Output the (X, Y) coordinate of the center of the cell containing the given text.  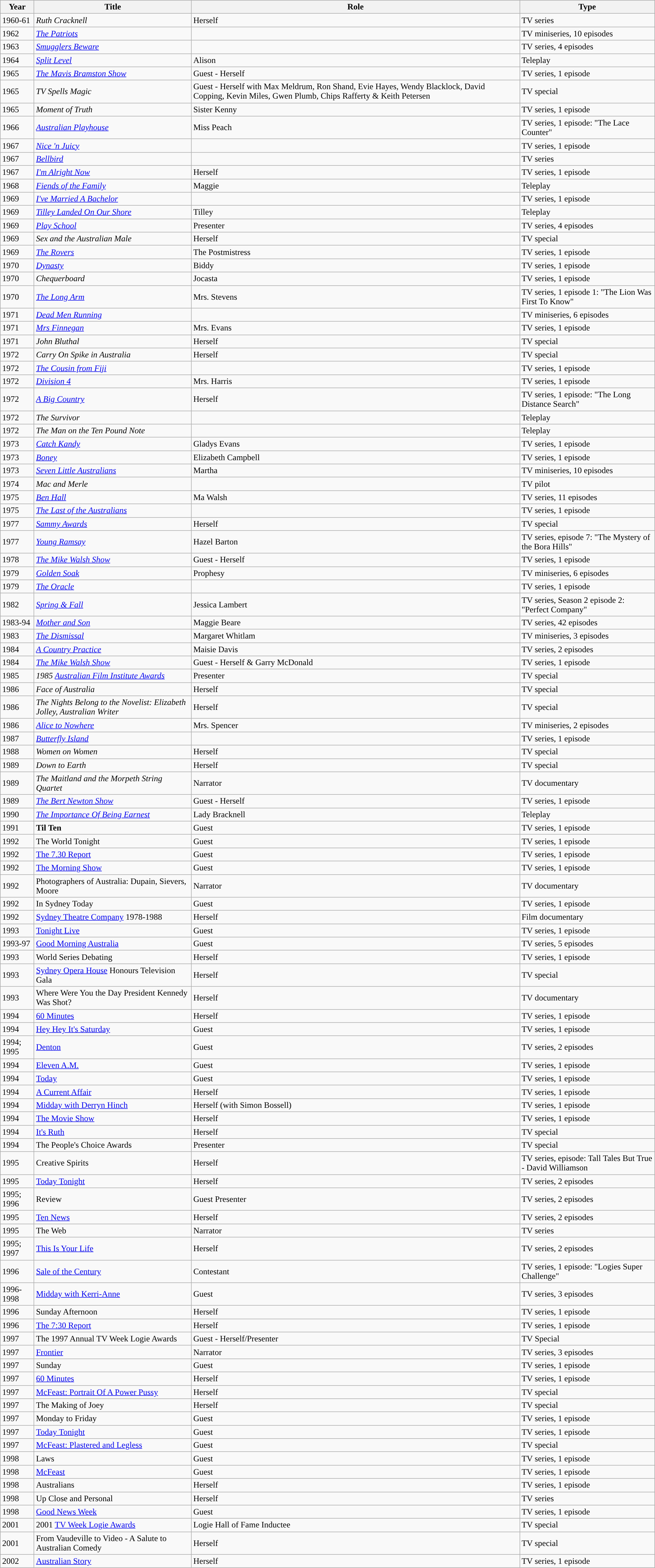
Title (113, 7)
Chequerboard (113, 279)
Denton (113, 1047)
Smugglers Beware (113, 47)
1995; 1997 (17, 1248)
1990 (17, 814)
1987 (17, 739)
Butterfly Island (113, 739)
Til Ten (113, 828)
Mrs Finnegan (113, 328)
Golden Soak (113, 573)
A Big Country (113, 399)
Frontier (113, 1352)
Young Ramsay (113, 542)
Where Were You the Day President Kennedy Was Shot? (113, 998)
Guest - Herself/Presenter (355, 1339)
Laws (113, 1459)
The Patriots (113, 34)
Sister Kenny (355, 109)
Good News Week (113, 1512)
The 7.30 Report (113, 854)
A Country Practice (113, 649)
2002 (17, 1561)
Sale of the Century (113, 1271)
Contestant (355, 1271)
The Maitland and the Morpeth String Quartet (113, 783)
Herself (with Simon Bossell) (355, 1105)
Australians (113, 1485)
Sydney Opera House Honours Television Gala (113, 975)
TV series, episode: Tall Tales But True - David Williamson (587, 1163)
I've Married A Bachelor (113, 199)
Jocasta (355, 279)
From Vaudeville to Video - A Salute to Australian Comedy (113, 1543)
Guest - Herself & Garry McDonald (355, 663)
Nice 'n Juicy (113, 145)
TV series, 1 episode: "Logies Super Challenge" (587, 1271)
The Survivor (113, 417)
Role (355, 7)
Elizabeth Campbell (355, 457)
1983-94 (17, 622)
1962 (17, 34)
Sammy Awards (113, 524)
Ben Hall (113, 497)
Prophesy (355, 573)
Australian Playhouse (113, 127)
Fiends of the Family (113, 186)
TV series, episode 7: "The Mystery of the Bora Hills" (587, 542)
TV series, 42 episodes (587, 622)
1988 (17, 752)
Alice to Nowhere (113, 725)
The Oracle (113, 586)
The Bert Newton Show (113, 801)
Martha (355, 471)
Good Morning Australia (113, 944)
The Importance Of Being Earnest (113, 814)
Tilley (355, 212)
Mac and Merle (113, 484)
Logie Hall of Fame Inductee (355, 1525)
1994; 1995 (17, 1047)
The People's Choice Awards (113, 1145)
A Current Affair (113, 1092)
Sunday Afternoon (113, 1312)
Mrs. Harris (355, 381)
Creative Spirits (113, 1163)
Australian Story (113, 1561)
Guest - Herself with Max Meldrum, Ron Shand, Evie Hayes, Wendy Blacklock, David Copping, Kevin Miles, Gwen Plumb, Chips Rafferty & Keith Petersen (355, 92)
1991 (17, 828)
Ruth Cracknell (113, 20)
Mrs. Evans (355, 328)
Face of Australia (113, 689)
Mrs. Spencer (355, 725)
Up Close and Personal (113, 1498)
TV pilot (587, 484)
Spring & Fall (113, 604)
Monday to Friday (113, 1419)
Dynasty (113, 265)
Photographers of Australia: Dupain, Sievers, Moore (113, 885)
Seven Little Australians (113, 471)
Ten News (113, 1217)
1960-61 (17, 20)
Ma Walsh (355, 497)
Maisie Davis (355, 649)
This Is Your Life (113, 1248)
1983 (17, 636)
Maggie Beare (355, 622)
TV series, 5 episodes (587, 944)
The Making of Joey (113, 1405)
Film documentary (587, 917)
McFeast: Portrait Of A Power Pussy (113, 1392)
Division 4 (113, 381)
1974 (17, 484)
1963 (17, 47)
The Cousin from Fiji (113, 368)
Midday with Derryn Hinch (113, 1105)
Mother and Son (113, 622)
The Long Arm (113, 297)
TV series, 1 episode: "The Long Distance Search" (587, 399)
The Nights Belong to the Novelist: Elizabeth Jolley, Australian Writer (113, 707)
Review (113, 1199)
The 7:30 Report (113, 1325)
Maggie (355, 186)
TV miniseries, 3 episodes (587, 636)
1995; 1996 (17, 1199)
The Man on the Ten Pound Note (113, 431)
McFeast (113, 1472)
Tilley Landed On Our Shore (113, 212)
Midday with Kerri-Anne (113, 1294)
The Mavis Bramston Show (113, 73)
The Last of the Australians (113, 511)
2001 TV Week Logie Awards (113, 1525)
I'm Alright Now (113, 172)
Type (587, 7)
Mrs. Stevens (355, 297)
Lady Bracknell (355, 814)
TV miniseries, 2 episodes (587, 725)
Alison (355, 60)
Boney (113, 457)
TV series, 1 episode: "The Lace Counter" (587, 127)
Sex and the Australian Male (113, 239)
Hazel Barton (355, 542)
Moment of Truth (113, 109)
1964 (17, 60)
Women on Women (113, 752)
John Bluthal (113, 341)
Year (17, 7)
1985 (17, 676)
Play School (113, 226)
TV series, Season 2 episode 2: "Perfect Company" (587, 604)
1982 (17, 604)
In Sydney Today (113, 904)
Margaret Whitlam (355, 636)
Split Level (113, 60)
The Postmistress (355, 252)
Tonight Live (113, 931)
Today (113, 1078)
Biddy (355, 265)
The Morning Show (113, 868)
The Web (113, 1231)
The Dismissal (113, 636)
McFeast: Plastered and Legless (113, 1445)
TV Spells Magic (113, 92)
TV series, 1 episode 1: "The Lion Was First To Know" (587, 297)
1966 (17, 127)
Guest Presenter (355, 1199)
Carry On Spike in Australia (113, 355)
Dead Men Running (113, 315)
Sydney Theatre Company 1978-1988 (113, 917)
1993-97 (17, 944)
The Rovers (113, 252)
TV series, 11 episodes (587, 497)
1978 (17, 560)
Bellbird (113, 159)
The World Tonight (113, 841)
1968 (17, 186)
Eleven A.M. (113, 1065)
Down to Earth (113, 765)
Catch Kandy (113, 444)
1996-1998 (17, 1294)
The Movie Show (113, 1118)
It's Ruth (113, 1132)
Jessica Lambert (355, 604)
Miss Peach (355, 127)
Sunday (113, 1365)
TV Special (587, 1339)
Gladys Evans (355, 444)
1985 Australian Film Institute Awards (113, 676)
Hey Hey It's Saturday (113, 1029)
World Series Debating (113, 957)
The 1997 Annual TV Week Logie Awards (113, 1339)
